From the cell containing the given text, extract its center point as (X, Y) coordinate. 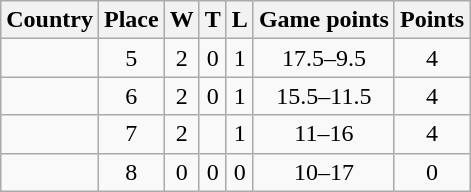
Game points (324, 20)
L (240, 20)
T (212, 20)
5 (131, 58)
Points (432, 20)
Country (50, 20)
8 (131, 172)
15.5–11.5 (324, 96)
17.5–9.5 (324, 58)
11–16 (324, 134)
6 (131, 96)
Place (131, 20)
7 (131, 134)
10–17 (324, 172)
W (182, 20)
